Find where the given text appears and provide that cell's center as [X, Y] coordinate. 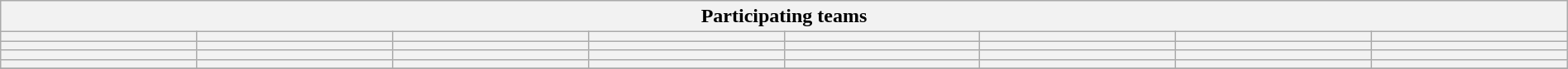
Participating teams [784, 16]
